Pinpoint the cell where the given text exists, returning its [X, Y] midpoint coordinate. 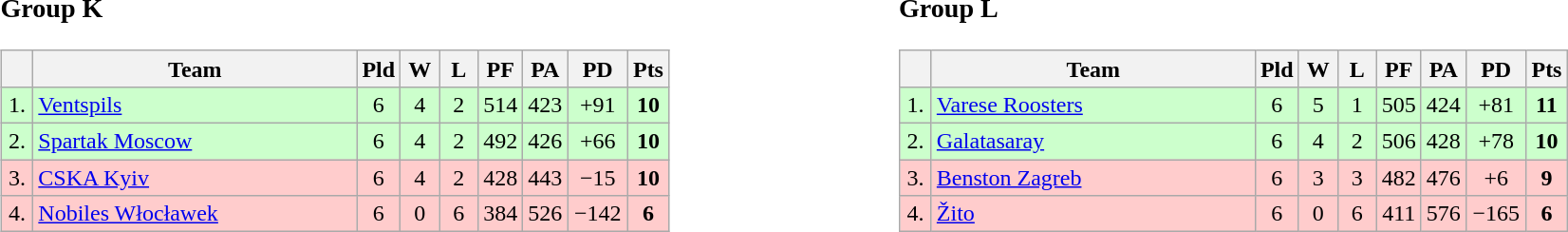
384 [501, 214]
+78 [1496, 142]
CSKA Kyiv [196, 178]
423 [545, 105]
Varese Roosters [1093, 105]
Nobiles Włocławek [196, 214]
9 [1547, 178]
476 [1443, 178]
Žito [1093, 214]
+81 [1496, 105]
426 [545, 142]
411 [1399, 214]
482 [1399, 178]
443 [545, 178]
+91 [598, 105]
+66 [598, 142]
1 [1357, 105]
Galatasaray [1093, 142]
11 [1547, 105]
424 [1443, 105]
+6 [1496, 178]
5 [1317, 105]
−15 [598, 178]
492 [501, 142]
Ventspils [196, 105]
506 [1399, 142]
Spartak Moscow [196, 142]
−165 [1496, 214]
526 [545, 214]
−142 [598, 214]
Benston Zagreb [1093, 178]
514 [501, 105]
505 [1399, 105]
576 [1443, 214]
